Return the (X, Y) coordinate for the center point of the cell that contains the specified text.  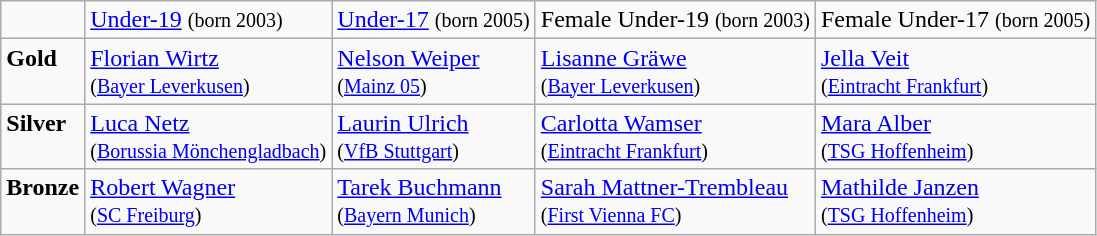
Tarek Buchmann (Bayern Munich) (434, 202)
Female Under-19 (born 2003) (675, 20)
Carlotta Wamser (Eintracht Frankfurt) (675, 136)
Lisanne Gräwe (Bayer Leverkusen) (675, 72)
Female Under-17 (born 2005) (955, 20)
Under-19 (born 2003) (208, 20)
Silver (43, 136)
Nelson Weiper (Mainz 05) (434, 72)
Robert Wagner (SC Freiburg) (208, 202)
Mara Alber (TSG Hoffenheim) (955, 136)
Under-17 (born 2005) (434, 20)
Laurin Ulrich (VfB Stuttgart) (434, 136)
Gold (43, 72)
Jella Veit (Eintracht Frankfurt) (955, 72)
Sarah Mattner-Trembleau (First Vienna FC) (675, 202)
Florian Wirtz (Bayer Leverkusen) (208, 72)
Bronze (43, 202)
Mathilde Janzen (TSG Hoffenheim) (955, 202)
Luca Netz (Borussia Mönchengladbach) (208, 136)
